Detect which cell encompasses the target text, then output its [x, y] center coordinate. 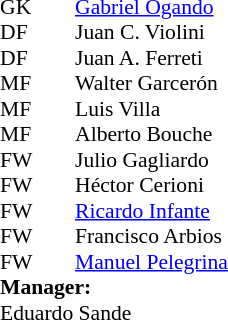
Luis Villa [152, 109]
Juan A. Ferreti [152, 58]
Julio Gagliardo [152, 160]
Alberto Bouche [152, 135]
Ricardo Infante [152, 211]
Héctor Cerioni [152, 185]
Francisco Arbios [152, 237]
Manuel Pelegrina [152, 262]
Manager: [114, 287]
Walter Garcerón [152, 83]
Juan C. Violini [152, 33]
